Extract the [X, Y] coordinate from the center of the cell holding the provided text.  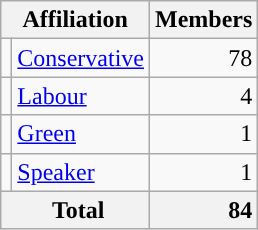
84 [204, 210]
Speaker [81, 172]
Total [76, 210]
Labour [81, 96]
Conservative [81, 58]
78 [204, 58]
Green [81, 134]
Members [204, 20]
Affiliation [76, 20]
4 [204, 96]
